Search for the cell housing the specified text and yield its (x, y) center coordinate. 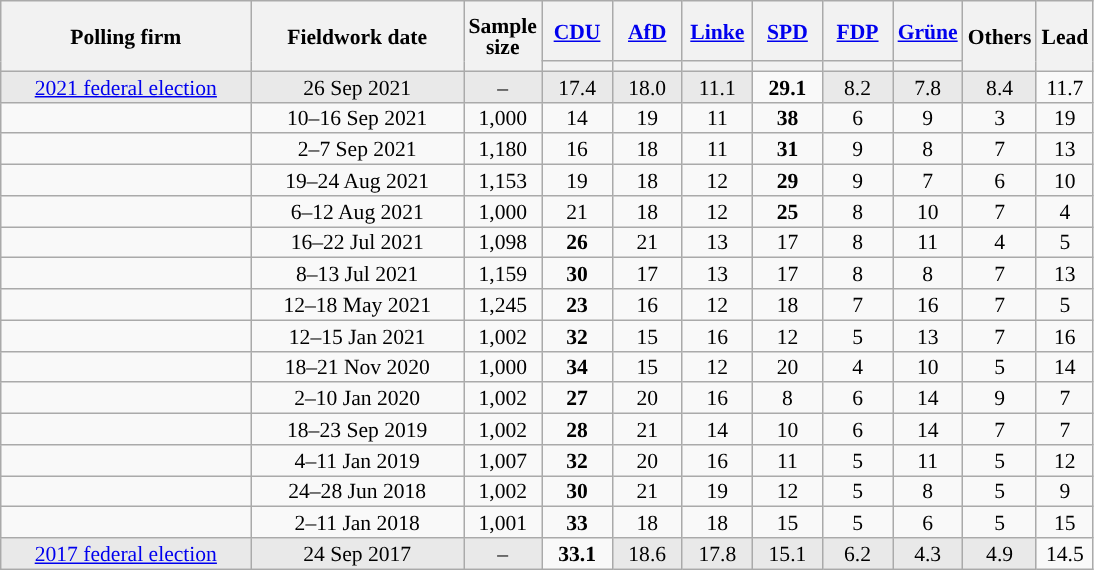
26 Sep 2021 (358, 86)
29.1 (787, 86)
28 (577, 430)
19–24 Aug 2021 (358, 180)
1,180 (503, 150)
2–7 Sep 2021 (358, 150)
4.3 (928, 554)
AfD (647, 31)
8–13 Jul 2021 (358, 274)
3 (1000, 118)
2021 federal election (126, 86)
18–23 Sep 2019 (358, 430)
11.7 (1064, 86)
8.4 (1000, 86)
18.6 (647, 554)
1,007 (503, 460)
18–21 Nov 2020 (358, 366)
8.2 (857, 86)
15.1 (787, 554)
6–12 Aug 2021 (358, 212)
Others (1000, 36)
2017 federal election (126, 554)
33.1 (577, 554)
2–11 Jan 2018 (358, 522)
25 (787, 212)
16–22 Jul 2021 (358, 242)
29 (787, 180)
1,153 (503, 180)
10–16 Sep 2021 (358, 118)
12–15 Jan 2021 (358, 336)
6.2 (857, 554)
1,159 (503, 274)
38 (787, 118)
17.4 (577, 86)
Samplesize (503, 36)
4.9 (1000, 554)
Lead (1064, 36)
23 (577, 304)
26 (577, 242)
27 (577, 398)
34 (577, 366)
33 (577, 522)
Linke (717, 31)
7.8 (928, 86)
11.1 (717, 86)
FDP (857, 31)
24 Sep 2017 (358, 554)
CDU (577, 31)
18.0 (647, 86)
31 (787, 150)
Polling firm (126, 36)
SPD (787, 31)
12–18 May 2021 (358, 304)
4–11 Jan 2019 (358, 460)
Fieldwork date (358, 36)
Grüne (928, 31)
24–28 Jun 2018 (358, 492)
17.8 (717, 554)
1,001 (503, 522)
1,245 (503, 304)
14.5 (1064, 554)
1,098 (503, 242)
2–10 Jan 2020 (358, 398)
